Extract the (x, y) coordinate from the center of the cell holding the provided text.  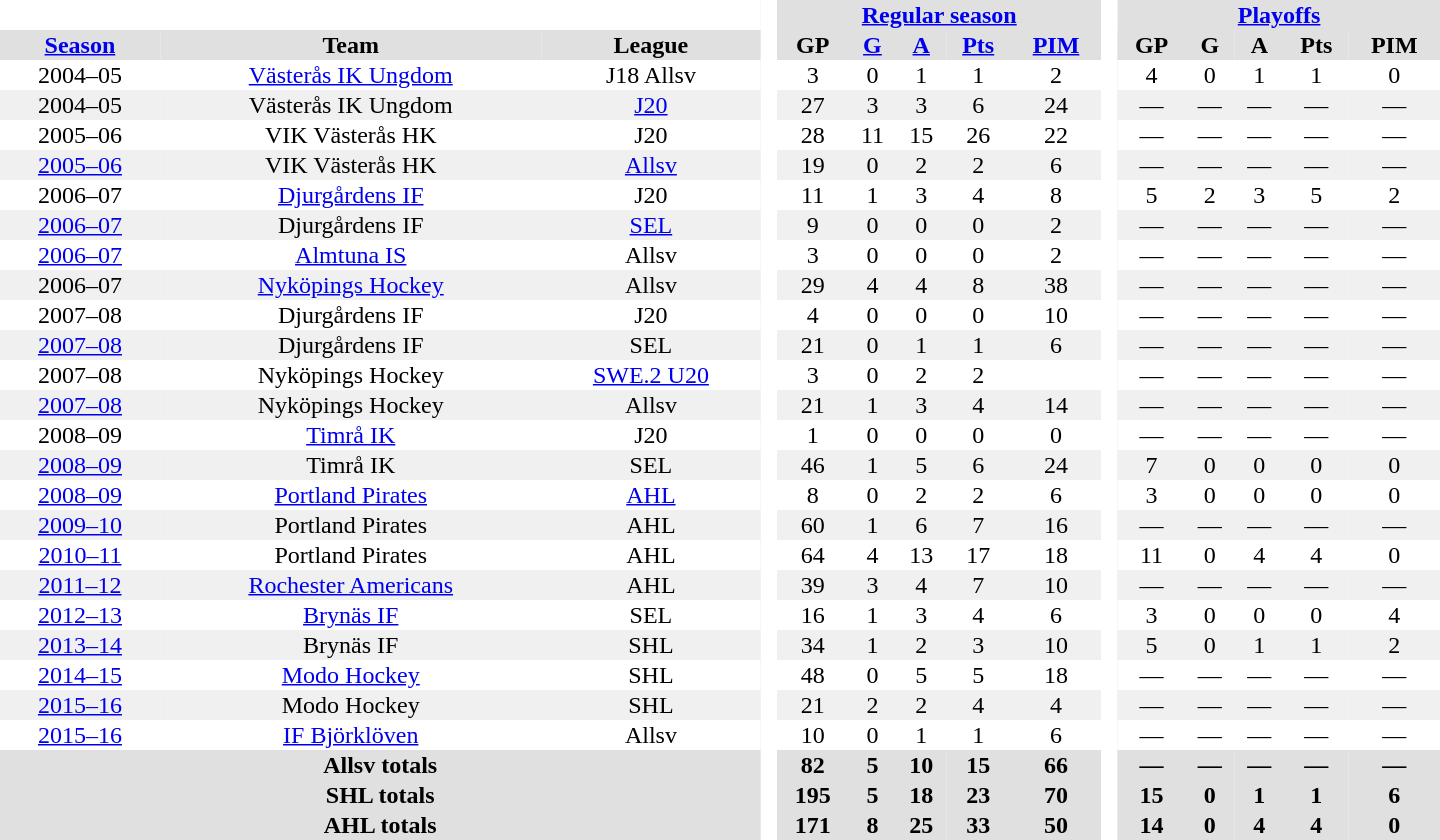
2014–15 (80, 675)
23 (978, 795)
22 (1056, 135)
Allsv totals (380, 765)
2011–12 (80, 585)
SWE.2 U20 (652, 375)
Almtuna IS (351, 255)
IF Björklöven (351, 735)
60 (813, 525)
48 (813, 675)
13 (921, 555)
2010–11 (80, 555)
29 (813, 285)
66 (1056, 765)
Playoffs (1279, 15)
33 (978, 825)
38 (1056, 285)
34 (813, 645)
82 (813, 765)
28 (813, 135)
J18 Allsv (652, 75)
26 (978, 135)
2012–13 (80, 615)
19 (813, 165)
27 (813, 105)
AHL totals (380, 825)
46 (813, 465)
25 (921, 825)
SHL totals (380, 795)
2013–14 (80, 645)
195 (813, 795)
9 (813, 225)
Season (80, 45)
League (652, 45)
2009–10 (80, 525)
70 (1056, 795)
50 (1056, 825)
64 (813, 555)
17 (978, 555)
Rochester Americans (351, 585)
Regular season (940, 15)
171 (813, 825)
39 (813, 585)
Team (351, 45)
